Pinpoint the cell where the given text exists, returning its [X, Y] midpoint coordinate. 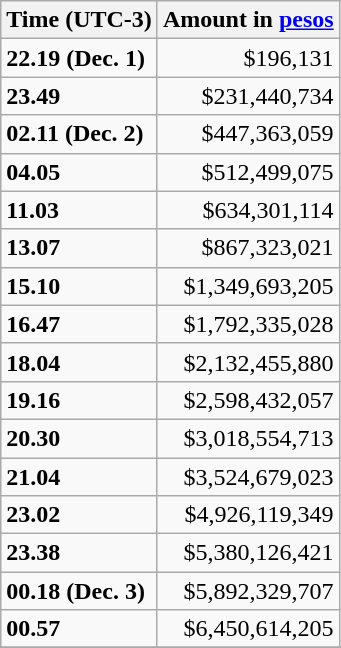
$867,323,021 [248, 248]
$1,792,335,028 [248, 324]
$6,450,614,205 [248, 629]
$634,301,114 [248, 210]
16.47 [80, 324]
$231,440,734 [248, 96]
18.04 [80, 362]
$447,363,059 [248, 134]
$512,499,075 [248, 172]
Time (UTC-3) [80, 20]
23.38 [80, 553]
15.10 [80, 286]
$3,018,554,713 [248, 438]
Amount in pesos [248, 20]
04.05 [80, 172]
$2,132,455,880 [248, 362]
22.19 (Dec. 1) [80, 58]
$2,598,432,057 [248, 400]
$3,524,679,023 [248, 477]
20.30 [80, 438]
23.02 [80, 515]
$4,926,119,349 [248, 515]
11.03 [80, 210]
$5,380,126,421 [248, 553]
$1,349,693,205 [248, 286]
21.04 [80, 477]
$196,131 [248, 58]
19.16 [80, 400]
23.49 [80, 96]
13.07 [80, 248]
00.57 [80, 629]
00.18 (Dec. 3) [80, 591]
$5,892,329,707 [248, 591]
02.11 (Dec. 2) [80, 134]
